Return the (X, Y) coordinate for the center point of the cell that contains the specified text.  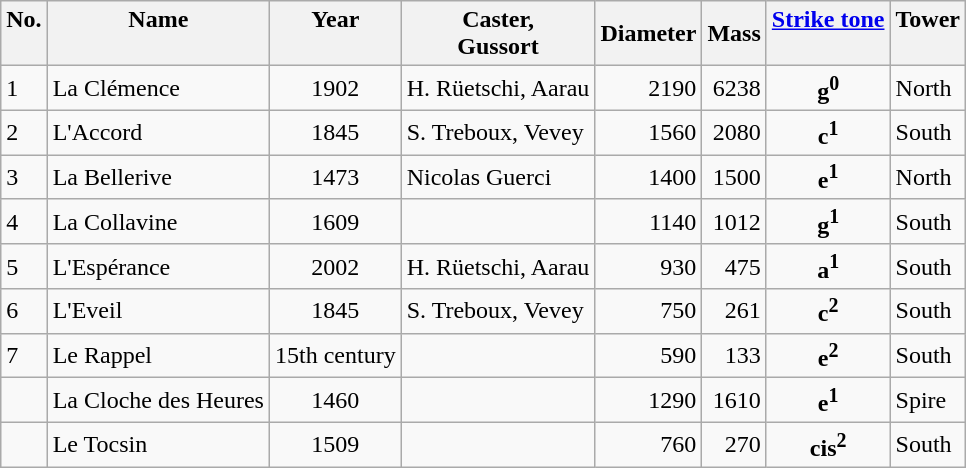
L'Accord (158, 132)
1290 (648, 400)
15th century (335, 356)
1460 (335, 400)
1 (24, 88)
L'Eveil (158, 312)
Name (158, 34)
Year (335, 34)
g1 (828, 222)
Le Tocsin (158, 444)
2190 (648, 88)
6238 (734, 88)
1012 (734, 222)
2080 (734, 132)
g0 (828, 88)
Le Rappel (158, 356)
c1 (828, 132)
Diameter (648, 34)
c2 (828, 312)
1560 (648, 132)
No. (24, 34)
Strike tone (828, 34)
3 (24, 178)
2002 (335, 266)
La Clémence (158, 88)
2 (24, 132)
1609 (335, 222)
La Bellerive (158, 178)
133 (734, 356)
1610 (734, 400)
261 (734, 312)
Spire (928, 400)
1902 (335, 88)
1500 (734, 178)
La Cloche des Heures (158, 400)
1473 (335, 178)
Mass (734, 34)
Tower (928, 34)
475 (734, 266)
1400 (648, 178)
270 (734, 444)
a1 (828, 266)
cis2 (828, 444)
930 (648, 266)
e2 (828, 356)
1509 (335, 444)
5 (24, 266)
La Collavine (158, 222)
4 (24, 222)
1140 (648, 222)
7 (24, 356)
760 (648, 444)
Nicolas Guerci (498, 178)
590 (648, 356)
750 (648, 312)
Caster, Gussort (498, 34)
L'Espérance (158, 266)
6 (24, 312)
